Provide the [X, Y] coordinate of the cell's center where the given text is located.  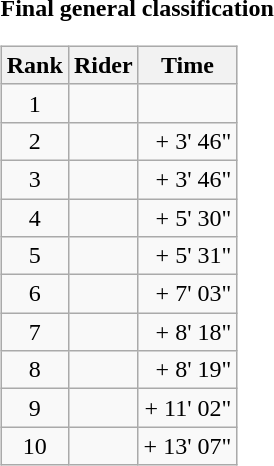
9 [34, 408]
7 [34, 332]
+ 5' 30" [188, 217]
+ 7' 03" [188, 294]
+ 8' 18" [188, 332]
5 [34, 256]
+ 13' 07" [188, 446]
3 [34, 179]
6 [34, 294]
+ 5' 31" [188, 256]
1 [34, 103]
8 [34, 370]
10 [34, 446]
+ 11' 02" [188, 408]
Rider [103, 65]
2 [34, 141]
Rank [34, 65]
4 [34, 217]
Time [188, 65]
+ 8' 19" [188, 370]
